Identify which cell holds the provided text, then report its [X, Y] central coordinate. 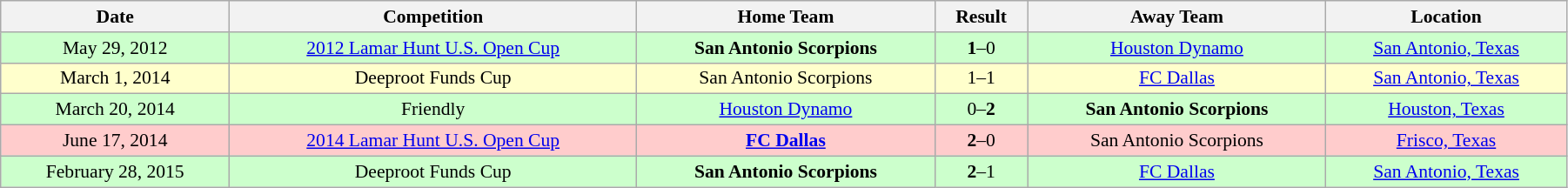
March 1, 2014 [115, 78]
Home Team [786, 17]
Away Team [1176, 17]
2–0 [982, 141]
Location [1446, 17]
2–1 [982, 171]
Competition [433, 17]
March 20, 2014 [115, 110]
2012 Lamar Hunt U.S. Open Cup [433, 48]
2014 Lamar Hunt U.S. Open Cup [433, 141]
Friendly [433, 110]
February 28, 2015 [115, 171]
Houston, Texas [1446, 110]
Date [115, 17]
Frisco, Texas [1446, 141]
1–1 [982, 78]
May 29, 2012 [115, 48]
June 17, 2014 [115, 141]
0–2 [982, 110]
Result [982, 17]
1–0 [982, 48]
